Scan for the cell matching the given text and deliver its [x, y] coordinate at center. 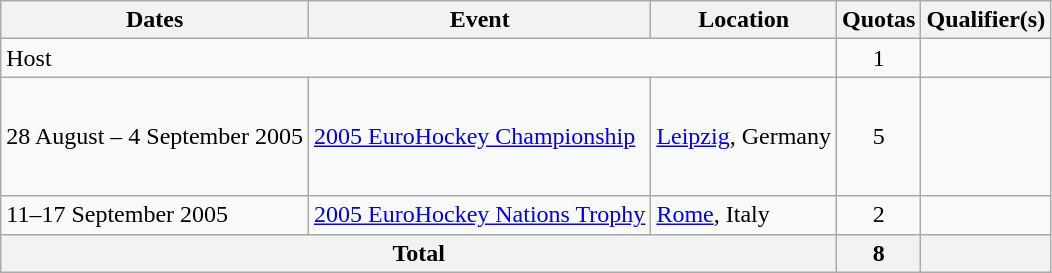
Dates [155, 20]
2 [879, 215]
Leipzig, Germany [744, 136]
Total [419, 253]
1 [879, 58]
Quotas [879, 20]
2005 EuroHockey Championship [479, 136]
Rome, Italy [744, 215]
Qualifier(s) [986, 20]
11–17 September 2005 [155, 215]
5 [879, 136]
Location [744, 20]
Host [419, 58]
28 August – 4 September 2005 [155, 136]
8 [879, 253]
2005 EuroHockey Nations Trophy [479, 215]
Event [479, 20]
